Extract the [X, Y] coordinate from the center of the cell holding the provided text.  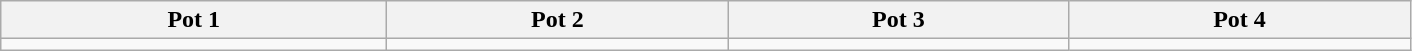
Pot 3 [898, 20]
Pot 2 [558, 20]
Pot 4 [1240, 20]
Pot 1 [194, 20]
